Extract the (x, y) coordinate from the center of the cell holding the provided text.  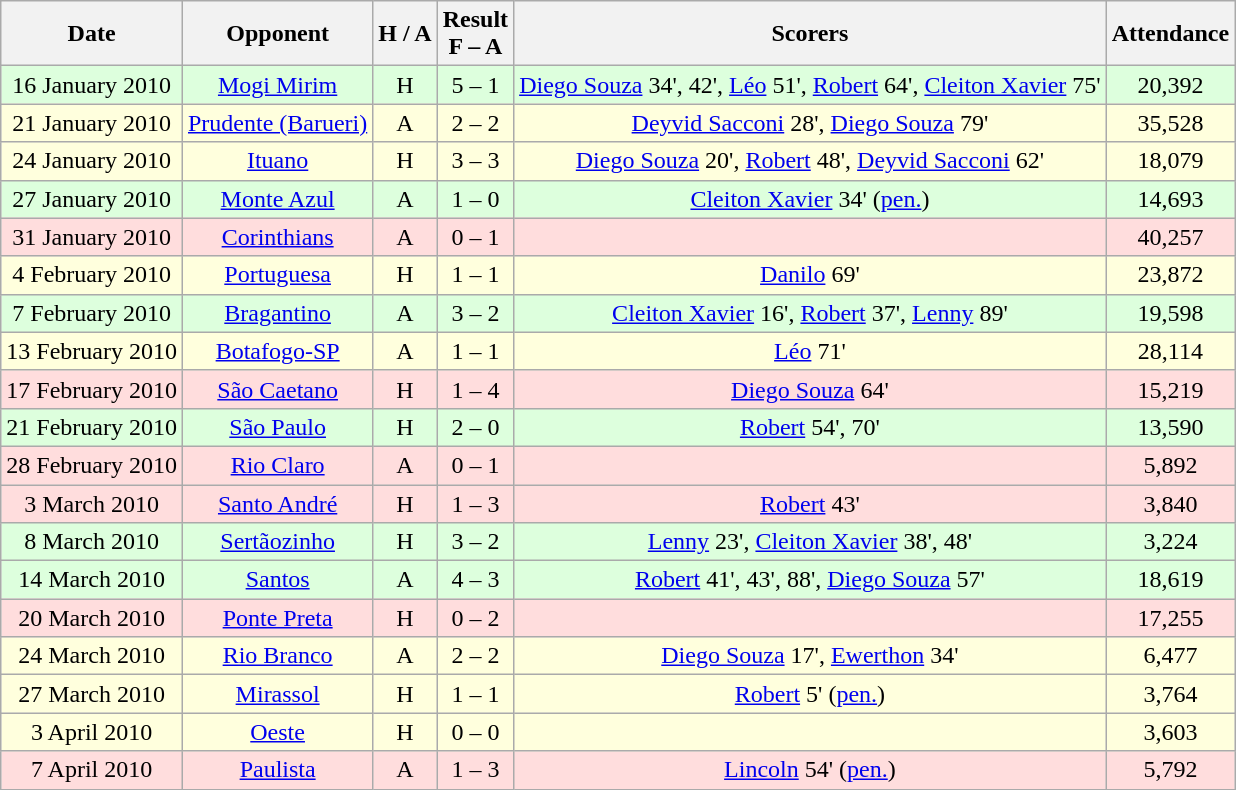
17,255 (1170, 618)
Santo André (277, 503)
Date (92, 34)
Botafogo-SP (277, 351)
3,840 (1170, 503)
3 March 2010 (92, 503)
15,219 (1170, 389)
5,892 (1170, 465)
4 – 3 (475, 580)
13,590 (1170, 427)
5,792 (1170, 770)
Deyvid Sacconi 28', Diego Souza 79' (810, 123)
31 January 2010 (92, 237)
3,224 (1170, 542)
Ponte Preta (277, 618)
Diego Souza 64' (810, 389)
Cleiton Xavier 16', Robert 37', Lenny 89' (810, 313)
Léo 71' (810, 351)
19,598 (1170, 313)
18,619 (1170, 580)
H / A (405, 34)
Danilo 69' (810, 275)
Robert 43' (810, 503)
Scorers (810, 34)
Opponent (277, 34)
Diego Souza 20', Robert 48', Deyvid Sacconi 62' (810, 161)
São Caetano (277, 389)
Mogi Mirim (277, 85)
Lenny 23', Cleiton Xavier 38', 48' (810, 542)
21 February 2010 (92, 427)
13 February 2010 (92, 351)
6,477 (1170, 656)
Lincoln 54' (pen.) (810, 770)
7 April 2010 (92, 770)
40,257 (1170, 237)
Santos (277, 580)
17 February 2010 (92, 389)
Diego Souza 34', 42', Léo 51', Robert 64', Cleiton Xavier 75' (810, 85)
Portuguesa (277, 275)
ResultF – A (475, 34)
São Paulo (277, 427)
Robert 41', 43', 88', Diego Souza 57' (810, 580)
1 – 4 (475, 389)
3,603 (1170, 732)
24 January 2010 (92, 161)
Mirassol (277, 694)
Robert 54', 70' (810, 427)
23,872 (1170, 275)
35,528 (1170, 123)
2 – 0 (475, 427)
8 March 2010 (92, 542)
Rio Claro (277, 465)
14 March 2010 (92, 580)
Prudente (Barueri) (277, 123)
5 – 1 (475, 85)
27 March 2010 (92, 694)
21 January 2010 (92, 123)
Oeste (277, 732)
24 March 2010 (92, 656)
Cleiton Xavier 34' (pen.) (810, 199)
28 February 2010 (92, 465)
14,693 (1170, 199)
20 March 2010 (92, 618)
20,392 (1170, 85)
3 – 3 (475, 161)
28,114 (1170, 351)
0 – 2 (475, 618)
Rio Branco (277, 656)
18,079 (1170, 161)
Robert 5' (pen.) (810, 694)
27 January 2010 (92, 199)
Paulista (277, 770)
4 February 2010 (92, 275)
Corinthians (277, 237)
Ituano (277, 161)
Diego Souza 17', Ewerthon 34' (810, 656)
3,764 (1170, 694)
7 February 2010 (92, 313)
Attendance (1170, 34)
1 – 0 (475, 199)
0 – 0 (475, 732)
Monte Azul (277, 199)
3 April 2010 (92, 732)
Bragantino (277, 313)
Sertãozinho (277, 542)
16 January 2010 (92, 85)
